Return [X, Y] of the center of cell containing provided text 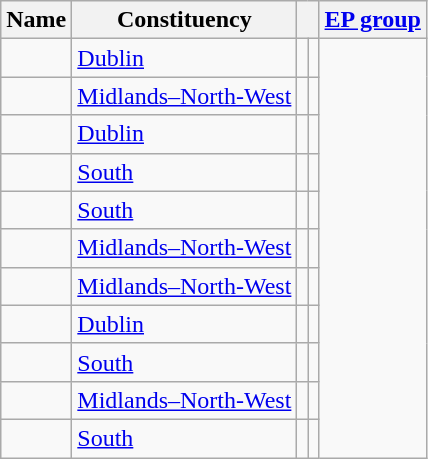
EP group [372, 20]
Constituency [184, 20]
Name [36, 20]
